Extract the [X, Y] coordinate from the center of the cell holding the provided text.  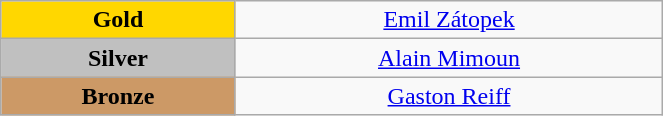
Bronze [118, 96]
Silver [118, 58]
Gold [118, 20]
Gaston Reiff [449, 96]
Emil Zátopek [449, 20]
Alain Mimoun [449, 58]
